Output the (x, y) coordinate of the center of the cell containing the given text.  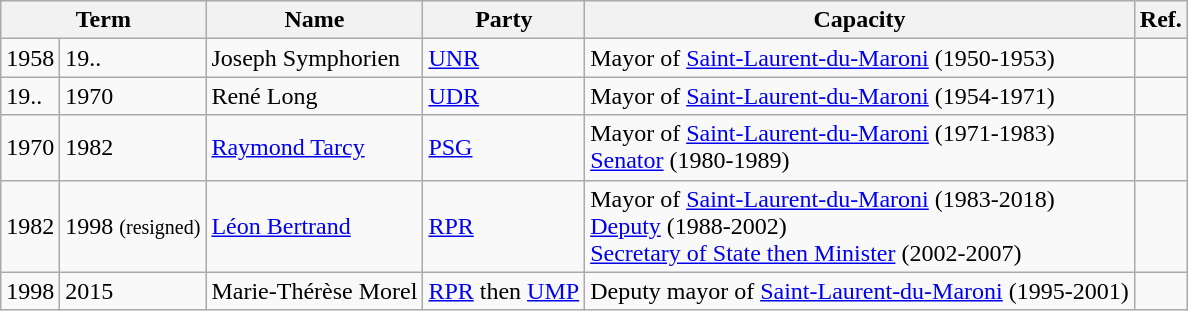
Mayor of Saint-Laurent-du-Maroni (1950-1953) (860, 58)
1998 (30, 291)
Joseph Symphorien (314, 58)
RPR (504, 226)
2015 (133, 291)
PSG (504, 148)
UDR (504, 96)
Party (504, 20)
Mayor of Saint-Laurent-du-Maroni (1954-1971) (860, 96)
Name (314, 20)
Ref. (1160, 20)
Marie-Thérèse Morel (314, 291)
Léon Bertrand (314, 226)
Term (104, 20)
RPR then UMP (504, 291)
René Long (314, 96)
Mayor of Saint-Laurent-du-Maroni (1971-1983)Senator (1980-1989) (860, 148)
Capacity (860, 20)
Mayor of Saint-Laurent-du-Maroni (1983-2018)Deputy (1988-2002)Secretary of State then Minister (2002-2007) (860, 226)
Raymond Tarcy (314, 148)
UNR (504, 58)
1958 (30, 58)
1998 (resigned) (133, 226)
Deputy mayor of Saint-Laurent-du-Maroni (1995-2001) (860, 291)
